Return (x, y) of the center of cell containing provided text 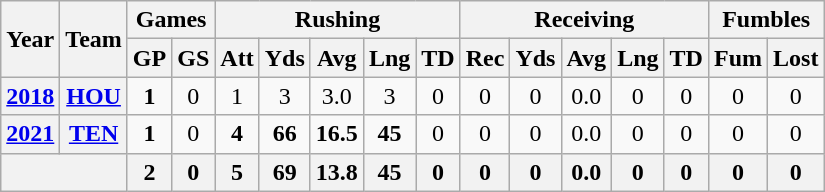
5 (237, 172)
13.8 (336, 172)
2018 (30, 96)
3.0 (336, 96)
HOU (94, 96)
2 (149, 172)
Lost (796, 58)
4 (237, 134)
Team (94, 39)
66 (284, 134)
TEN (94, 134)
Fum (738, 58)
Rushing (338, 20)
Receiving (584, 20)
2021 (30, 134)
Games (170, 20)
GS (194, 58)
Att (237, 58)
69 (284, 172)
Rec (485, 58)
16.5 (336, 134)
Fumbles (766, 20)
Year (30, 39)
GP (149, 58)
